Find where the given text appears and provide that cell's center as [X, Y] coordinate. 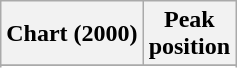
Peakposition [189, 34]
Chart (2000) [72, 34]
